Determine the (X, Y) coordinate at the center of the cell enclosing the given text.  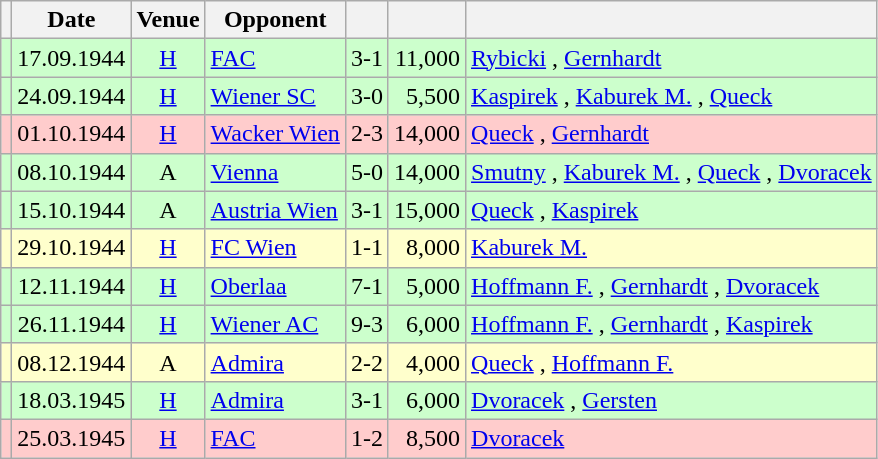
Hoffmann F. , Gernhardt , Kaspirek (672, 324)
8,000 (426, 248)
08.10.1944 (72, 172)
Kaspirek , Kaburek M. , Queck (672, 96)
Dvoracek , Gersten (672, 400)
9-3 (366, 324)
Wiener SC (275, 96)
5,000 (426, 286)
5-0 (366, 172)
5,500 (426, 96)
Queck , Hoffmann F. (672, 362)
Wacker Wien (275, 134)
Queck , Kaspirek (672, 210)
4,000 (426, 362)
08.12.1944 (72, 362)
18.03.1945 (72, 400)
24.09.1944 (72, 96)
Kaburek M. (672, 248)
1-1 (366, 248)
12.11.1944 (72, 286)
01.10.1944 (72, 134)
Wiener AC (275, 324)
Queck , Gernhardt (672, 134)
15,000 (426, 210)
11,000 (426, 58)
FC Wien (275, 248)
Hoffmann F. , Gernhardt , Dvoracek (672, 286)
26.11.1944 (72, 324)
15.10.1944 (72, 210)
17.09.1944 (72, 58)
Dvoracek (672, 438)
7-1 (366, 286)
Venue (168, 20)
Rybicki , Gernhardt (672, 58)
Vienna (275, 172)
8,500 (426, 438)
29.10.1944 (72, 248)
Date (72, 20)
Oberlaa (275, 286)
1-2 (366, 438)
25.03.1945 (72, 438)
Austria Wien (275, 210)
Opponent (275, 20)
2-3 (366, 134)
3-0 (366, 96)
Smutny , Kaburek M. , Queck , Dvoracek (672, 172)
2-2 (366, 362)
